Capture the cell that displays the provided text and extract its (x, y) central coordinate. 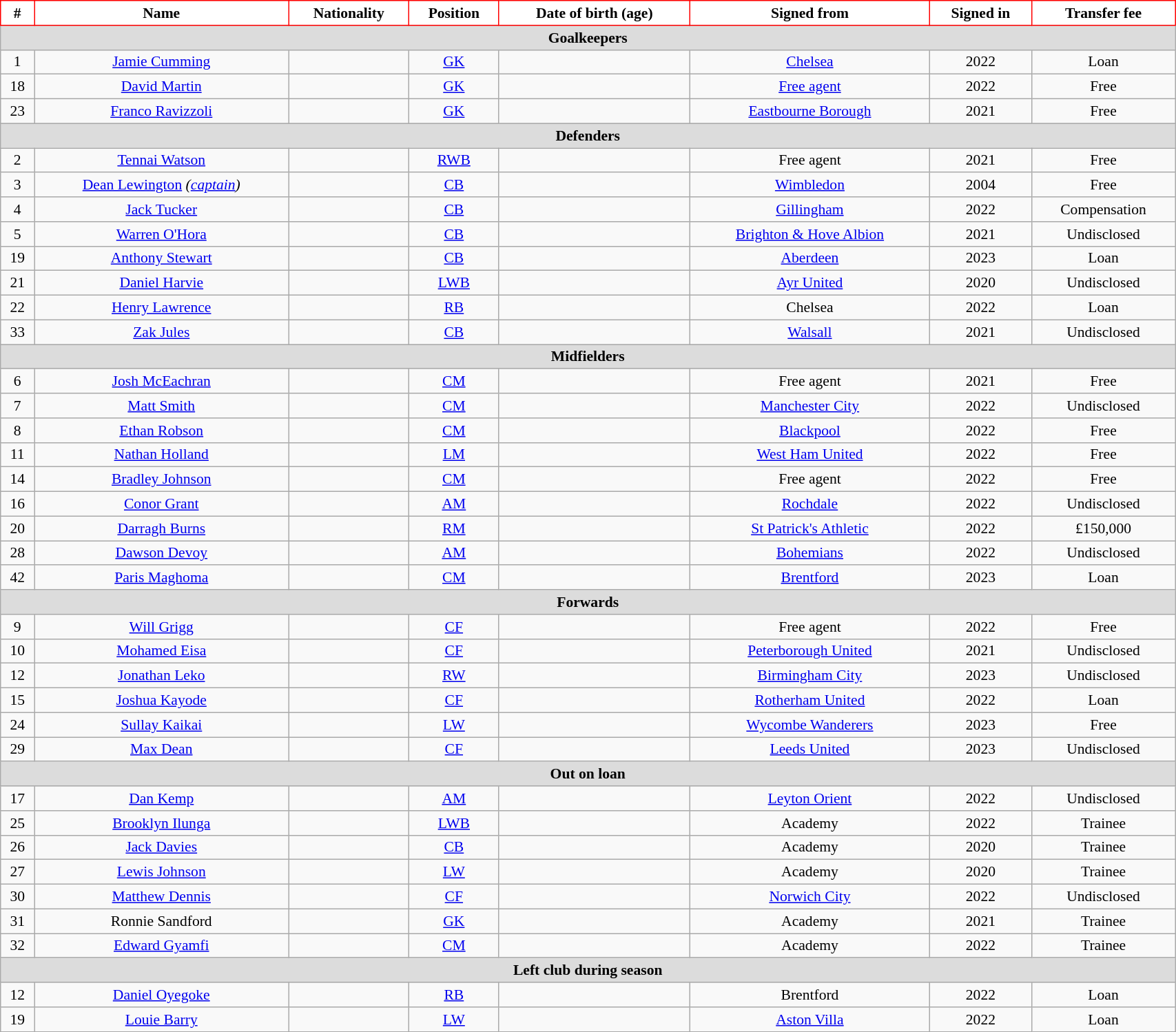
Ronnie Sandford (161, 921)
Position (454, 13)
Signed from (810, 13)
Leyton Orient (810, 798)
Nationality (349, 13)
Gillingham (810, 209)
23 (18, 112)
David Martin (161, 87)
Henry Lawrence (161, 308)
15 (18, 701)
Matthew Dennis (161, 897)
Joshua Kayode (161, 701)
Will Grigg (161, 627)
Peterborough United (810, 651)
Manchester City (810, 406)
Name (161, 13)
Tennai Watson (161, 161)
Mohamed Eisa (161, 651)
Franco Ravizzoli (161, 112)
16 (18, 504)
1 (18, 62)
9 (18, 627)
Dean Lewington (captain) (161, 185)
# (18, 13)
Dawson Devoy (161, 553)
Bohemians (810, 553)
Ayr United (810, 283)
25 (18, 823)
22 (18, 308)
Lewis Johnson (161, 872)
Eastbourne Borough (810, 112)
Signed in (980, 13)
Blackpool (810, 431)
Daniel Oyegoke (161, 995)
Midfielders (588, 357)
29 (18, 750)
Forwards (588, 602)
RM (454, 528)
14 (18, 479)
£150,000 (1103, 528)
Date of birth (age) (594, 13)
Daniel Harvie (161, 283)
Left club during season (588, 971)
Brighton & Hove Albion (810, 234)
Anthony Stewart (161, 258)
Zak Jules (161, 332)
3 (18, 185)
7 (18, 406)
18 (18, 87)
Matt Smith (161, 406)
21 (18, 283)
28 (18, 553)
2004 (980, 185)
Ethan Robson (161, 431)
Defenders (588, 136)
Aberdeen (810, 258)
RWB (454, 161)
LM (454, 455)
Warren O'Hora (161, 234)
32 (18, 946)
Out on loan (588, 774)
Brooklyn Ilunga (161, 823)
Jack Davies (161, 847)
2 (18, 161)
Josh McEachran (161, 382)
Jack Tucker (161, 209)
42 (18, 578)
Leeds United (810, 750)
17 (18, 798)
West Ham United (810, 455)
10 (18, 651)
Paris Maghoma (161, 578)
Sullay Kaikai (161, 725)
Conor Grant (161, 504)
RW (454, 676)
8 (18, 431)
Aston Villa (810, 1020)
St Patrick's Athletic (810, 528)
Edward Gyamfi (161, 946)
6 (18, 382)
Wycombe Wanderers (810, 725)
Goalkeepers (588, 38)
Birmingham City (810, 676)
4 (18, 209)
Wimbledon (810, 185)
Dan Kemp (161, 798)
Norwich City (810, 897)
26 (18, 847)
Compensation (1103, 209)
31 (18, 921)
Rochdale (810, 504)
Jonathan Leko (161, 676)
Bradley Johnson (161, 479)
Darragh Burns (161, 528)
11 (18, 455)
Walsall (810, 332)
Louie Barry (161, 1020)
5 (18, 234)
Max Dean (161, 750)
20 (18, 528)
30 (18, 897)
24 (18, 725)
Transfer fee (1103, 13)
Rotherham United (810, 701)
Nathan Holland (161, 455)
Jamie Cumming (161, 62)
27 (18, 872)
33 (18, 332)
